From the cell containing the given text, extract its center point as (X, Y) coordinate. 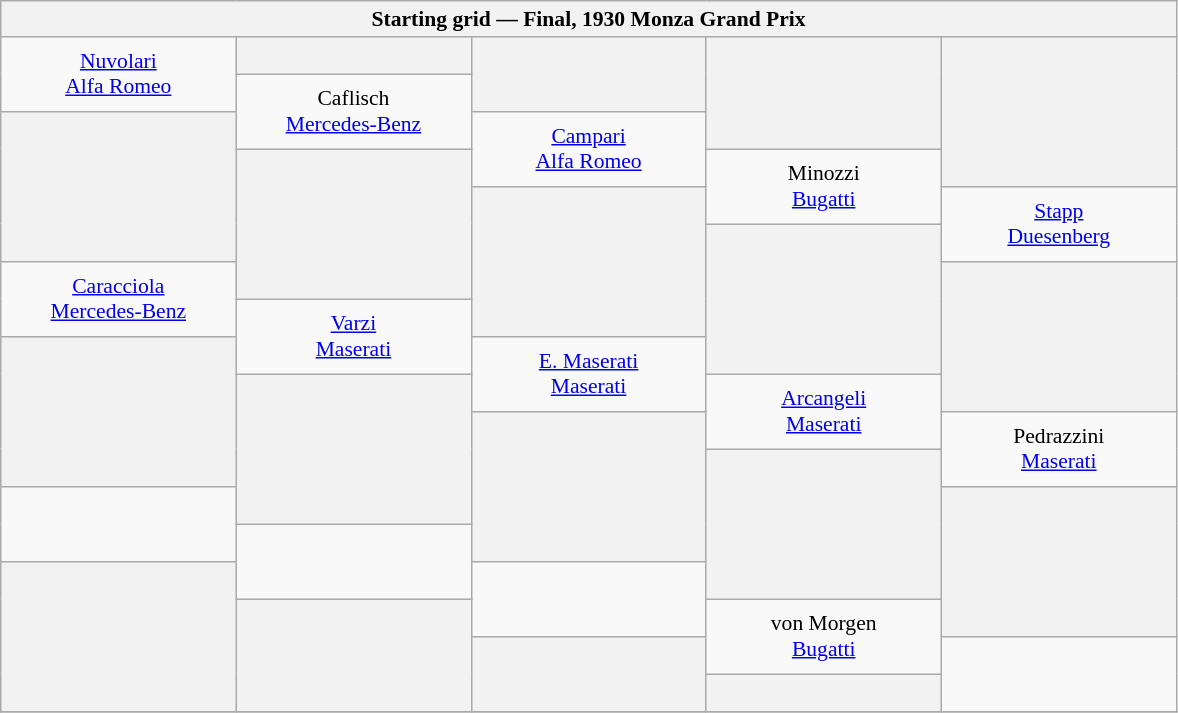
CampariAlfa Romeo (588, 150)
NuvolariAlfa Romeo (118, 74)
MinozziBugatti (824, 186)
Starting grid — Final, 1930 Monza Grand Prix (589, 19)
ArcangeliMaserati (824, 412)
PedrazziniMaserati (1058, 450)
StappDuesenberg (1058, 224)
CaflischMercedes-Benz (354, 112)
VarziMaserati (354, 336)
CaracciolaMercedes-Benz (118, 300)
von MorgenBugatti (824, 636)
E. MaseratiMaserati (588, 374)
